Scan for the cell matching the given text and deliver its (x, y) coordinate at center. 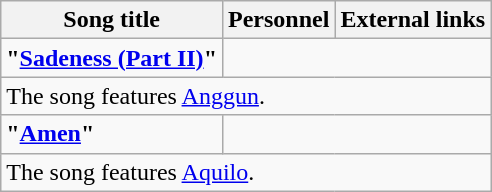
"Sadeness (Part II)" (112, 58)
Song title (112, 20)
External links (413, 20)
The song features Aquilo. (246, 172)
Personnel (278, 20)
The song features Anggun. (246, 96)
"Amen" (112, 134)
